Locate the cell with the specified text and output its (X, Y) center coordinate. 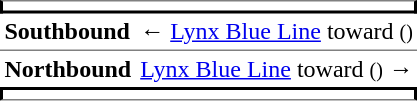
Northbound (68, 69)
Southbound (68, 33)
